Return [X, Y] of the center of cell containing provided text 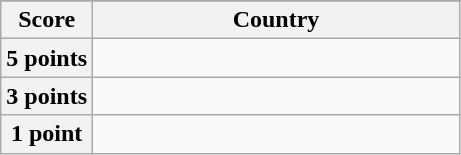
Country [276, 20]
1 point [47, 134]
5 points [47, 58]
Score [47, 20]
3 points [47, 96]
